Detect which cell encompasses the target text, then output its (x, y) center coordinate. 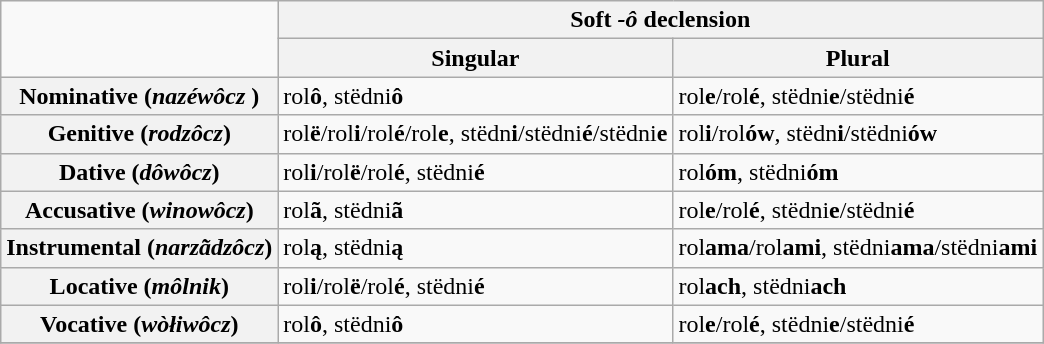
roli/rolów, stëdni/stëdniów (858, 134)
rolą, stëdnią (476, 248)
Accusative (winowôcz) (140, 210)
Instrumental (narzãdzôcz) (140, 248)
Locative (môlnik) (140, 286)
rolach, stëdniach (858, 286)
Soft -ô declension (660, 20)
Singular (476, 58)
Genitive (rodzôcz) (140, 134)
rolóm, stëdnióm (858, 172)
Nominative (nazéwôcz ) (140, 96)
Vocative (wòłiwôcz) (140, 324)
rolã, stëdniã (476, 210)
rolama/rolami, stëdniama/stëdniami (858, 248)
Dative (dôwôcz) (140, 172)
rolë/roli/rolé/role, stëdni/stëdnié/stëdnie (476, 134)
Plural (858, 58)
